Provide the (x, y) coordinate of the cell's center where the given text is located.  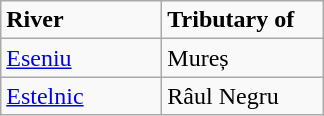
Tributary of (242, 20)
Estelnic (82, 96)
Eseniu (82, 58)
River (82, 20)
Mureș (242, 58)
Râul Negru (242, 96)
